Return [X, Y] of the center of cell containing provided text 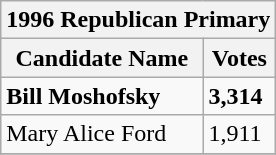
Mary Alice Ford [102, 134]
1996 Republican Primary [138, 20]
3,314 [240, 96]
1,911 [240, 134]
Votes [240, 58]
Candidate Name [102, 58]
Bill Moshofsky [102, 96]
